Return (X, Y) of the center of cell containing provided text 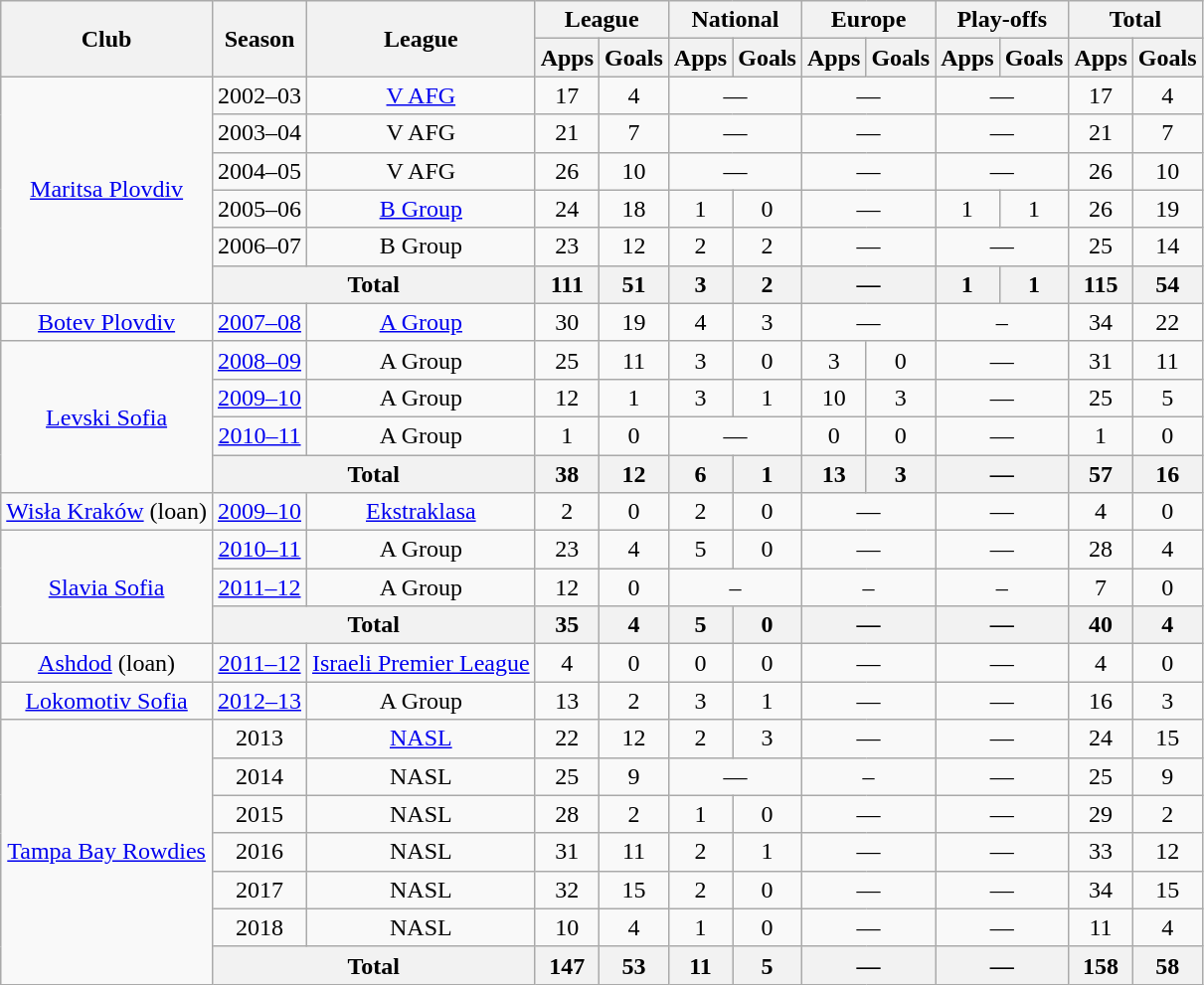
35 (567, 625)
18 (634, 209)
2004–05 (258, 171)
Levski Sofia (107, 416)
53 (634, 965)
40 (1101, 625)
111 (567, 284)
2007–08 (258, 322)
Ashdod (loan) (107, 663)
Maritsa Plovdiv (107, 190)
2012–13 (258, 701)
2006–07 (258, 246)
Europe (868, 20)
2005–06 (258, 209)
38 (567, 474)
51 (634, 284)
32 (567, 890)
National (735, 20)
2015 (258, 814)
Wisła Kraków (loan) (107, 512)
57 (1101, 474)
2016 (258, 852)
Tampa Bay Rowdies (107, 852)
2008–09 (258, 360)
Ekstraklasa (422, 512)
Israeli Premier League (422, 663)
2003–04 (258, 133)
29 (1101, 814)
158 (1101, 965)
30 (567, 322)
Season (258, 39)
14 (1167, 246)
Play-offs (1002, 20)
2013 (258, 739)
2002–03 (258, 95)
2017 (258, 890)
Botev Plovdiv (107, 322)
58 (1167, 965)
6 (700, 474)
Club (107, 39)
33 (1101, 852)
Lokomotiv Sofia (107, 701)
2014 (258, 776)
Slavia Sofia (107, 587)
147 (567, 965)
115 (1101, 284)
54 (1167, 284)
2018 (258, 927)
